Find where the given text appears and provide that cell's center as (X, Y) coordinate. 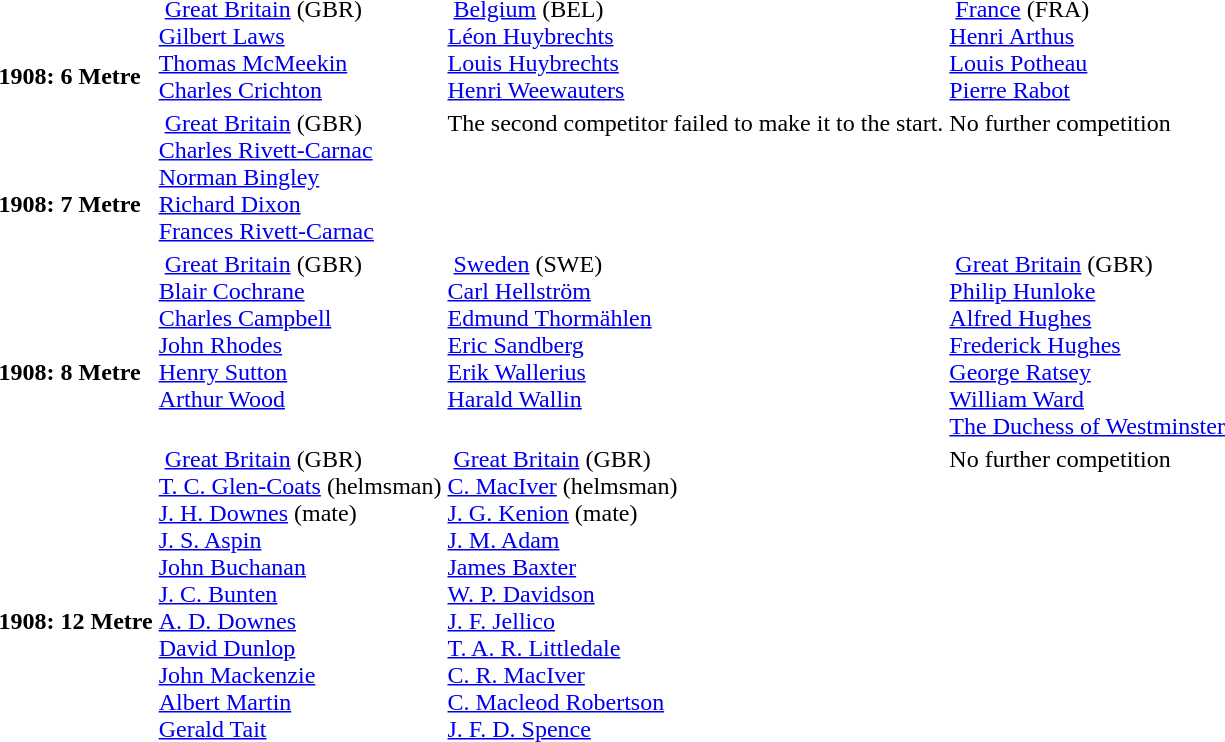
Great Britain (GBR)Blair CochraneCharles CampbellJohn RhodesHenry SuttonArthur Wood (300, 345)
The second competitor failed to make it to the start. (696, 177)
Great Britain (GBR)Charles Rivett-CarnacNorman BingleyRichard DixonFrances Rivett-Carnac (300, 177)
Sweden (SWE)Carl HellströmEdmund ThormählenEric SandbergErik WalleriusHarald Wallin (696, 345)
